Find where the given text appears and provide that cell's center as (X, Y) coordinate. 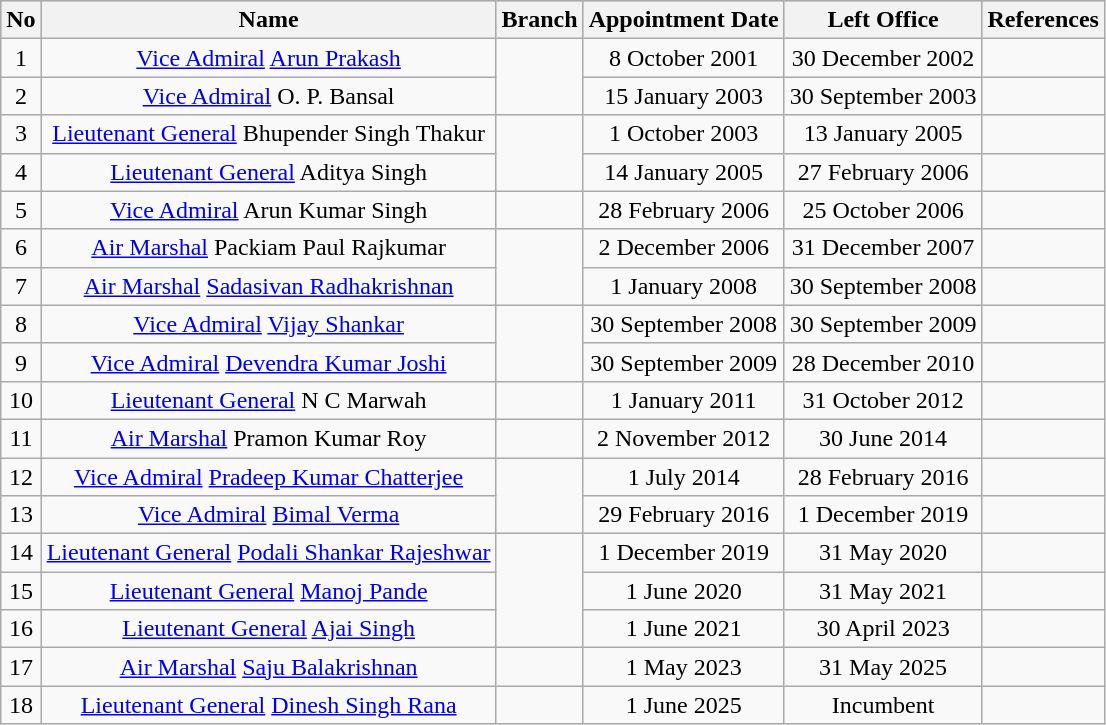
No (21, 20)
Lieutenant General Manoj Pande (268, 591)
15 (21, 591)
4 (21, 172)
Lieutenant General N C Marwah (268, 400)
Lieutenant General Bhupender Singh Thakur (268, 134)
5 (21, 210)
6 (21, 248)
Air Marshal Saju Balakrishnan (268, 667)
31 December 2007 (883, 248)
31 May 2025 (883, 667)
Air Marshal Packiam Paul Rajkumar (268, 248)
12 (21, 477)
1 October 2003 (684, 134)
30 September 2003 (883, 96)
Left Office (883, 20)
1 May 2023 (684, 667)
Branch (540, 20)
17 (21, 667)
9 (21, 362)
25 October 2006 (883, 210)
1 June 2020 (684, 591)
Vice Admiral Vijay Shankar (268, 324)
15 January 2003 (684, 96)
Vice Admiral Bimal Verma (268, 515)
Vice Admiral Arun Kumar Singh (268, 210)
Vice Admiral O. P. Bansal (268, 96)
7 (21, 286)
Vice Admiral Devendra Kumar Joshi (268, 362)
1 July 2014 (684, 477)
1 January 2008 (684, 286)
1 January 2011 (684, 400)
2 (21, 96)
Air Marshal Sadasivan Radhakrishnan (268, 286)
28 December 2010 (883, 362)
Lieutenant General Podali Shankar Rajeshwar (268, 553)
1 June 2021 (684, 629)
27 February 2006 (883, 172)
2 November 2012 (684, 438)
Air Marshal Pramon Kumar Roy (268, 438)
31 May 2020 (883, 553)
30 December 2002 (883, 58)
Lieutenant General Ajai Singh (268, 629)
8 (21, 324)
31 May 2021 (883, 591)
1 (21, 58)
Vice Admiral Arun Prakash (268, 58)
30 June 2014 (883, 438)
2 December 2006 (684, 248)
28 February 2016 (883, 477)
14 January 2005 (684, 172)
29 February 2016 (684, 515)
14 (21, 553)
16 (21, 629)
References (1044, 20)
Name (268, 20)
11 (21, 438)
13 (21, 515)
3 (21, 134)
Lieutenant General Aditya Singh (268, 172)
10 (21, 400)
Appointment Date (684, 20)
18 (21, 705)
Incumbent (883, 705)
Vice Admiral Pradeep Kumar Chatterjee (268, 477)
31 October 2012 (883, 400)
1 June 2025 (684, 705)
8 October 2001 (684, 58)
30 April 2023 (883, 629)
13 January 2005 (883, 134)
Lieutenant General Dinesh Singh Rana (268, 705)
28 February 2006 (684, 210)
